Detect which cell encompasses the target text, then output its [X, Y] center coordinate. 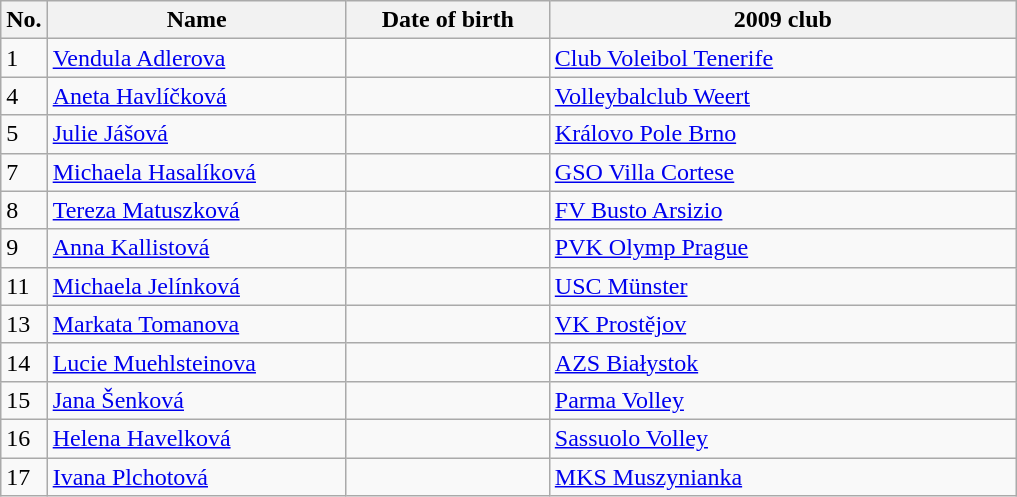
Ivana Plchotová [196, 477]
17 [24, 477]
Date of birth [448, 20]
2009 club [782, 20]
MKS Muszynianka [782, 477]
Královo Pole Brno [782, 134]
Markata Tomanova [196, 324]
Jana Šenková [196, 400]
Helena Havelková [196, 438]
7 [24, 172]
Julie Jášová [196, 134]
Volleybalclub Weert [782, 96]
Lucie Muehlsteinova [196, 362]
AZS Białystok [782, 362]
9 [24, 248]
1 [24, 58]
USC Münster [782, 286]
FV Busto Arsizio [782, 210]
Aneta Havlíčková [196, 96]
5 [24, 134]
Name [196, 20]
Vendula Adlerova [196, 58]
15 [24, 400]
13 [24, 324]
8 [24, 210]
Anna Kallistová [196, 248]
Club Voleibol Tenerife [782, 58]
PVK Olymp Prague [782, 248]
GSO Villa Cortese [782, 172]
Sassuolo Volley [782, 438]
Tereza Matuszková [196, 210]
No. [24, 20]
Michaela Jelínková [196, 286]
Parma Volley [782, 400]
11 [24, 286]
4 [24, 96]
16 [24, 438]
14 [24, 362]
VK Prostějov [782, 324]
Michaela Hasalíková [196, 172]
